Return [X, Y] of the center of cell containing provided text 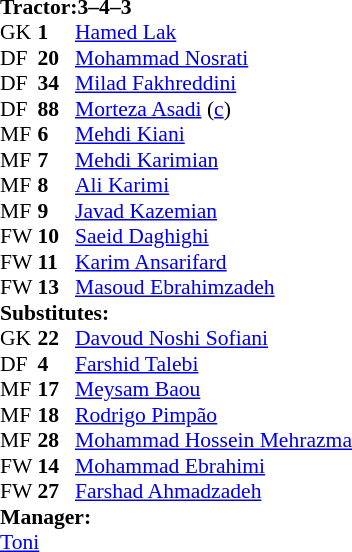
14 [57, 466]
10 [57, 237]
Morteza Asadi (c) [214, 109]
Farshid Talebi [214, 364]
17 [57, 389]
Manager: [176, 517]
Milad Fakhreddini [214, 83]
11 [57, 262]
Mohammad Ebrahimi [214, 466]
1 [57, 33]
Saeid Daghighi [214, 237]
Karim Ansarifard [214, 262]
22 [57, 339]
6 [57, 135]
Davoud Noshi Sofiani [214, 339]
4 [57, 364]
88 [57, 109]
27 [57, 491]
Hamed Lak [214, 33]
Substitutes: [176, 313]
Masoud Ebrahimzadeh [214, 287]
9 [57, 211]
28 [57, 441]
Farshad Ahmadzadeh [214, 491]
Mohammad Hossein Mehrazma [214, 441]
Mohammad Nosrati [214, 58]
18 [57, 415]
20 [57, 58]
Mehdi Kiani [214, 135]
13 [57, 287]
8 [57, 185]
7 [57, 160]
Mehdi Karimian [214, 160]
Javad Kazemian [214, 211]
Meysam Baou [214, 389]
34 [57, 83]
Ali Karimi [214, 185]
Rodrigo Pimpão [214, 415]
